Scan for the cell matching the given text and deliver its [X, Y] coordinate at center. 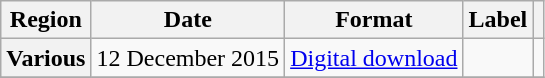
12 December 2015 [188, 58]
Date [188, 20]
Various [46, 58]
Format [374, 20]
Label [498, 20]
Digital download [374, 58]
Region [46, 20]
